Return (X, Y) of the center of cell containing provided text 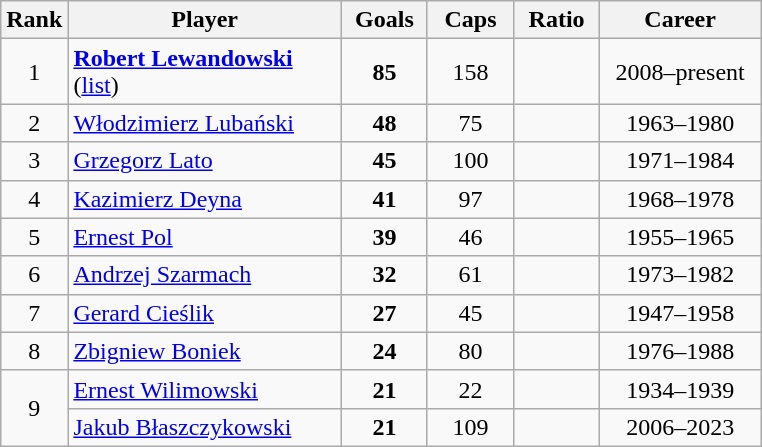
1963–1980 (680, 123)
1968–1978 (680, 199)
32 (384, 275)
Jakub Błaszczykowski (205, 427)
8 (34, 351)
75 (470, 123)
Ratio (557, 20)
2008–present (680, 72)
Zbigniew Boniek (205, 351)
1973–1982 (680, 275)
61 (470, 275)
Career (680, 20)
48 (384, 123)
1934–1939 (680, 389)
3 (34, 161)
27 (384, 313)
Goals (384, 20)
Caps (470, 20)
80 (470, 351)
6 (34, 275)
Grzegorz Lato (205, 161)
Gerard Cieślik (205, 313)
Andrzej Szarmach (205, 275)
Ernest Wilimowski (205, 389)
2006–2023 (680, 427)
Player (205, 20)
41 (384, 199)
158 (470, 72)
1955–1965 (680, 237)
Kazimierz Deyna (205, 199)
1947–1958 (680, 313)
2 (34, 123)
1976–1988 (680, 351)
46 (470, 237)
Robert Lewandowski (list) (205, 72)
97 (470, 199)
5 (34, 237)
Rank (34, 20)
39 (384, 237)
7 (34, 313)
85 (384, 72)
4 (34, 199)
1 (34, 72)
Ernest Pol (205, 237)
24 (384, 351)
22 (470, 389)
109 (470, 427)
9 (34, 408)
1971–1984 (680, 161)
Włodzimierz Lubański (205, 123)
100 (470, 161)
